Identify which cell holds the provided text, then report its (x, y) central coordinate. 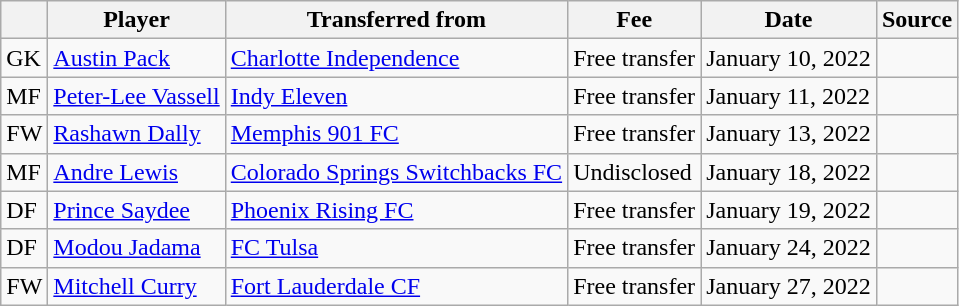
Rashawn Dally (136, 134)
Phoenix Rising FC (396, 210)
Date (789, 20)
FC Tulsa (396, 248)
Memphis 901 FC (396, 134)
Player (136, 20)
Charlotte Independence (396, 58)
Prince Saydee (136, 210)
Peter-Lee Vassell (136, 96)
Austin Pack (136, 58)
January 11, 2022 (789, 96)
Fort Lauderdale CF (396, 286)
Fee (634, 20)
Undisclosed (634, 172)
Andre Lewis (136, 172)
January 10, 2022 (789, 58)
Source (916, 20)
GK (24, 58)
January 13, 2022 (789, 134)
Transferred from (396, 20)
January 18, 2022 (789, 172)
January 24, 2022 (789, 248)
January 27, 2022 (789, 286)
Mitchell Curry (136, 286)
Indy Eleven (396, 96)
Modou Jadama (136, 248)
January 19, 2022 (789, 210)
Colorado Springs Switchbacks FC (396, 172)
